Pinpoint the cell where the given text exists, returning its (x, y) midpoint coordinate. 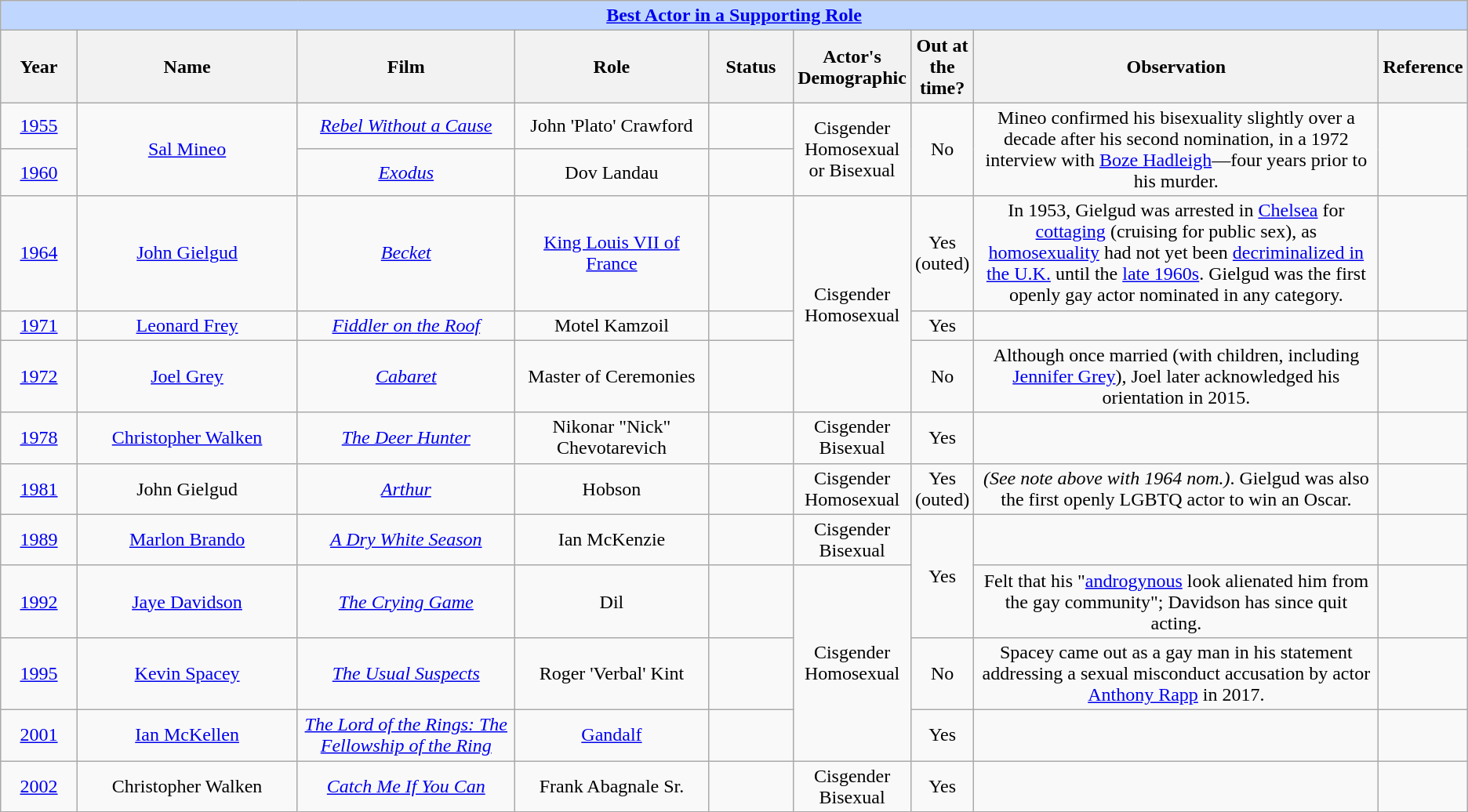
1981 (39, 489)
1992 (39, 601)
Although once married (with children, including Jennifer Grey), Joel later acknowledged his orientation in 2015. (1176, 376)
Ian McKellen (187, 735)
Dil (612, 601)
Status (750, 67)
2002 (39, 785)
Spacey came out as a gay man in his statement addressing a sexual misconduct accusation by actor Anthony Rapp in 2017. (1176, 673)
Roger 'Verbal' Kint (612, 673)
Becket (406, 253)
A Dry White Season (406, 539)
Kevin Spacey (187, 673)
1971 (39, 325)
Reference (1423, 67)
Catch Me If You Can (406, 785)
Marlon Brando (187, 539)
Joel Grey (187, 376)
Fiddler on the Roof (406, 325)
Hobson (612, 489)
Best Actor in a Supporting Role (734, 16)
Cisgender Homosexual or Bisexual (852, 149)
2001 (39, 735)
Sal Mineo (187, 149)
Felt that his "androgynous look alienated him from the gay community"; Davidson has since quit acting. (1176, 601)
Year (39, 67)
1978 (39, 437)
Name (187, 67)
Out at the time? (942, 67)
Film (406, 67)
1972 (39, 376)
The Crying Game (406, 601)
The Deer Hunter (406, 437)
Observation (1176, 67)
Cabaret (406, 376)
Jaye Davidson (187, 601)
1955 (39, 126)
Ian McKenzie (612, 539)
Gandalf (612, 735)
Exodus (406, 172)
Role (612, 67)
(See note above with 1964 nom.). Gielgud was also the first openly LGBTQ actor to win an Oscar. (1176, 489)
Dov Landau (612, 172)
The Lord of the Rings: The Fellowship of the Ring (406, 735)
King Louis VII of France (612, 253)
Master of Ceremonies (612, 376)
Leonard Frey (187, 325)
1964 (39, 253)
1989 (39, 539)
Arthur (406, 489)
Nikonar "Nick" Chevotarevich (612, 437)
The Usual Suspects (406, 673)
John 'Plato' Crawford (612, 126)
1960 (39, 172)
1995 (39, 673)
Actor's Demographic (852, 67)
Frank Abagnale Sr. (612, 785)
Motel Kamzoil (612, 325)
Rebel Without a Cause (406, 126)
